Pinpoint the cell where the given text exists, returning its (x, y) midpoint coordinate. 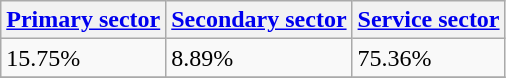
15.75% (84, 58)
75.36% (428, 58)
8.89% (259, 58)
Primary sector (84, 20)
Service sector (428, 20)
Secondary sector (259, 20)
